From the cell containing the given text, extract its center point as (x, y) coordinate. 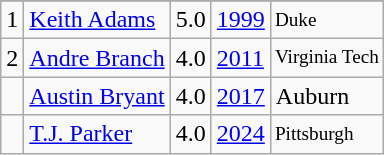
Auburn (326, 96)
2024 (240, 134)
1999 (240, 20)
Austin Bryant (97, 96)
Duke (326, 20)
1 (12, 20)
2011 (240, 58)
2 (12, 58)
Pittsburgh (326, 134)
2017 (240, 96)
Andre Branch (97, 58)
T.J. Parker (97, 134)
5.0 (190, 20)
Virginia Tech (326, 58)
Keith Adams (97, 20)
